Return (x, y) of the center of cell containing provided text 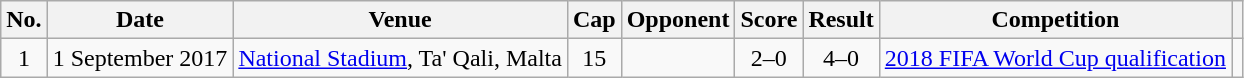
Result (841, 20)
Cap (594, 20)
2018 FIFA World Cup qualification (1055, 58)
National Stadium, Ta' Qali, Malta (400, 58)
Date (140, 20)
4–0 (841, 58)
2–0 (769, 58)
Opponent (678, 20)
1 September 2017 (140, 58)
Score (769, 20)
No. (24, 20)
1 (24, 58)
15 (594, 58)
Competition (1055, 20)
Venue (400, 20)
